Identify which cell holds the provided text, then report its (x, y) central coordinate. 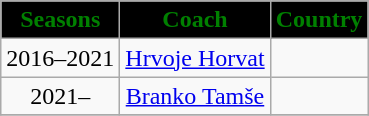
Coach (195, 20)
2021– (60, 96)
Seasons (60, 20)
Hrvoje Horvat (195, 58)
Country (319, 20)
Branko Tamše (195, 96)
2016–2021 (60, 58)
